Scan for the cell matching the given text and deliver its (x, y) coordinate at center. 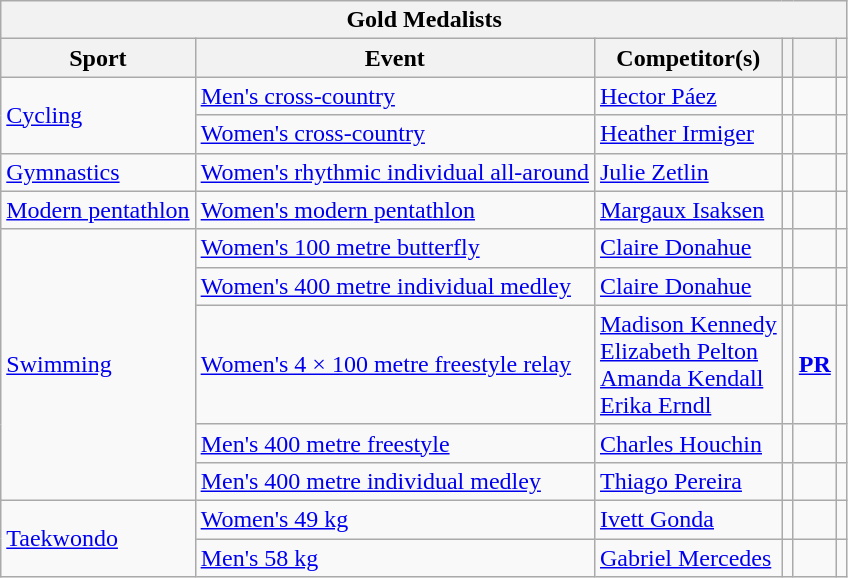
Charles Houchin (688, 443)
Gold Medalists (424, 20)
Men's 400 metre freestyle (394, 443)
Women's 100 metre butterfly (394, 248)
Cycling (98, 115)
Women's 4 × 100 metre freestyle relay (394, 364)
Swimming (98, 364)
Women's modern pentathlon (394, 210)
Gymnastics (98, 172)
Thiago Pereira (688, 481)
Women's 400 metre individual medley (394, 286)
Ivett Gonda (688, 519)
Madison KennedyElizabeth PeltonAmanda KendallErika Erndl (688, 364)
Hector Páez (688, 96)
Margaux Isaksen (688, 210)
Men's 400 metre individual medley (394, 481)
Taekwondo (98, 538)
Heather Irmiger (688, 134)
Women's 49 kg (394, 519)
Sport (98, 58)
Competitor(s) (688, 58)
PR (814, 364)
Men's cross-country (394, 96)
Julie Zetlin (688, 172)
Gabriel Mercedes (688, 557)
Women's cross-country (394, 134)
Event (394, 58)
Men's 58 kg (394, 557)
Women's rhythmic individual all-around (394, 172)
Modern pentathlon (98, 210)
